Search for the cell housing the specified text and yield its (X, Y) center coordinate. 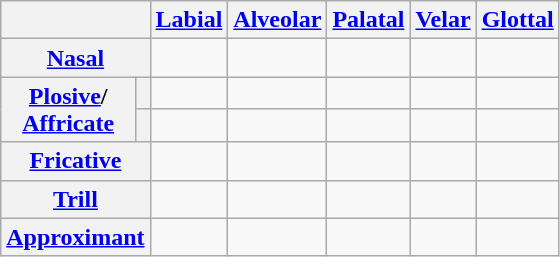
Velar (443, 20)
Glottal (518, 20)
Trill (76, 199)
Plosive/Affricate (68, 110)
Alveolar (278, 20)
Approximant (76, 237)
Labial (189, 20)
Fricative (76, 161)
Nasal (76, 58)
Palatal (368, 20)
